Locate the cell with the specified text and output its (x, y) center coordinate. 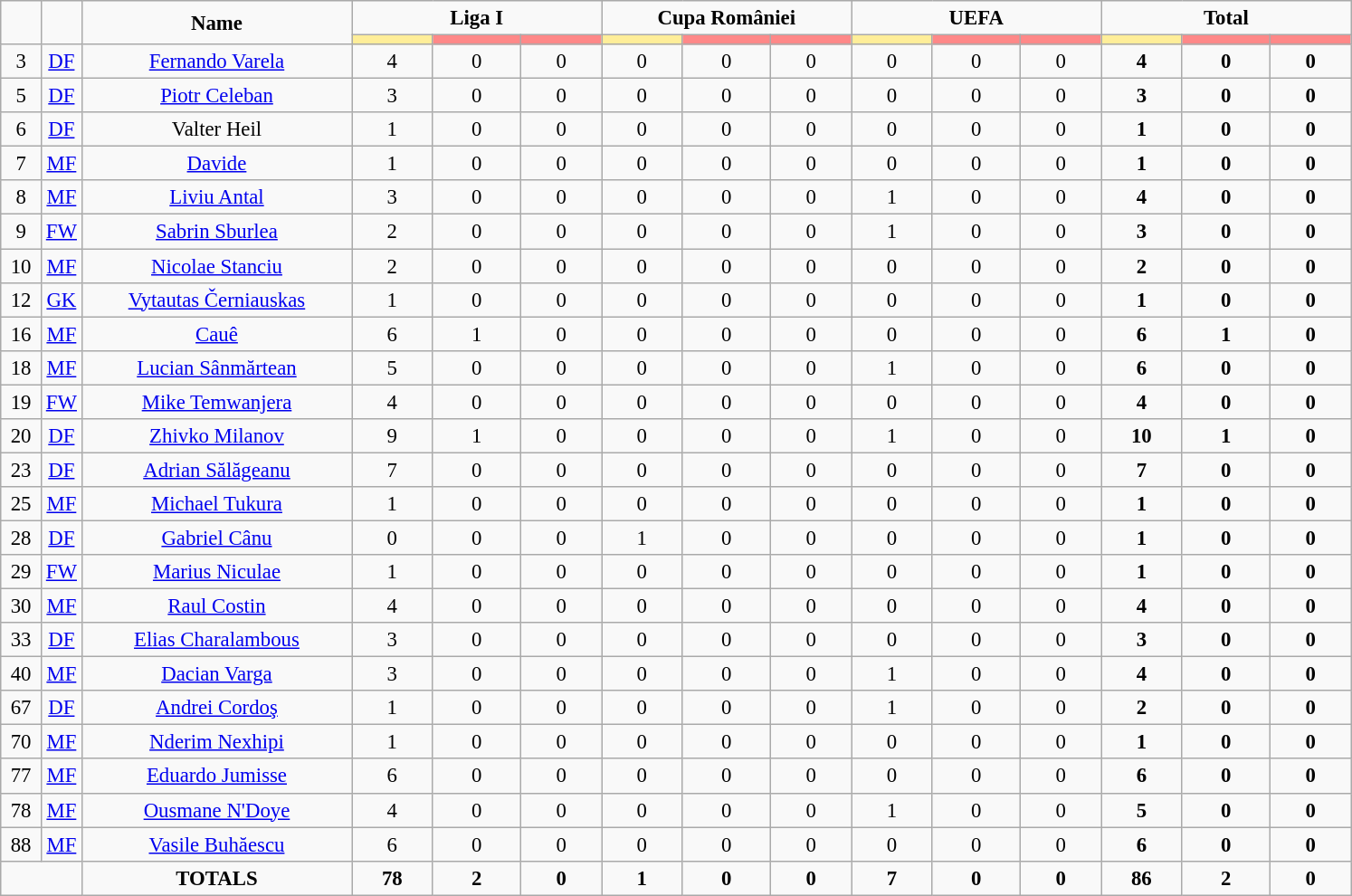
12 (22, 300)
88 (22, 844)
Ousmane N'Doye (216, 810)
Zhivko Milanov (216, 436)
Total (1226, 18)
19 (22, 402)
Liviu Antal (216, 198)
Cupa României (727, 18)
20 (22, 436)
70 (22, 742)
Name (216, 23)
40 (22, 674)
33 (22, 640)
Nderim Nexhipi (216, 742)
Nicolae Stanciu (216, 266)
Davide (216, 164)
Eduardo Jumisse (216, 777)
TOTALS (216, 878)
Piotr Celeban (216, 96)
67 (22, 708)
UEFA (976, 18)
86 (1142, 878)
Adrian Sălăgeanu (216, 470)
29 (22, 572)
Cauê (216, 334)
Lucian Sânmărtean (216, 367)
30 (22, 606)
Vasile Buhăescu (216, 844)
Dacian Varga (216, 674)
Mike Temwanjera (216, 402)
Sabrin Sburlea (216, 232)
Fernando Varela (216, 62)
23 (22, 470)
Elias Charalambous (216, 640)
Gabriel Cânu (216, 538)
Andrei Cordoş (216, 708)
Liga I (477, 18)
GK (62, 300)
28 (22, 538)
Vytautas Černiauskas (216, 300)
8 (22, 198)
16 (22, 334)
Michael Tukura (216, 504)
77 (22, 777)
Marius Niculae (216, 572)
Valter Heil (216, 129)
18 (22, 367)
25 (22, 504)
Raul Costin (216, 606)
